Return [X, Y] of the center of cell containing provided text 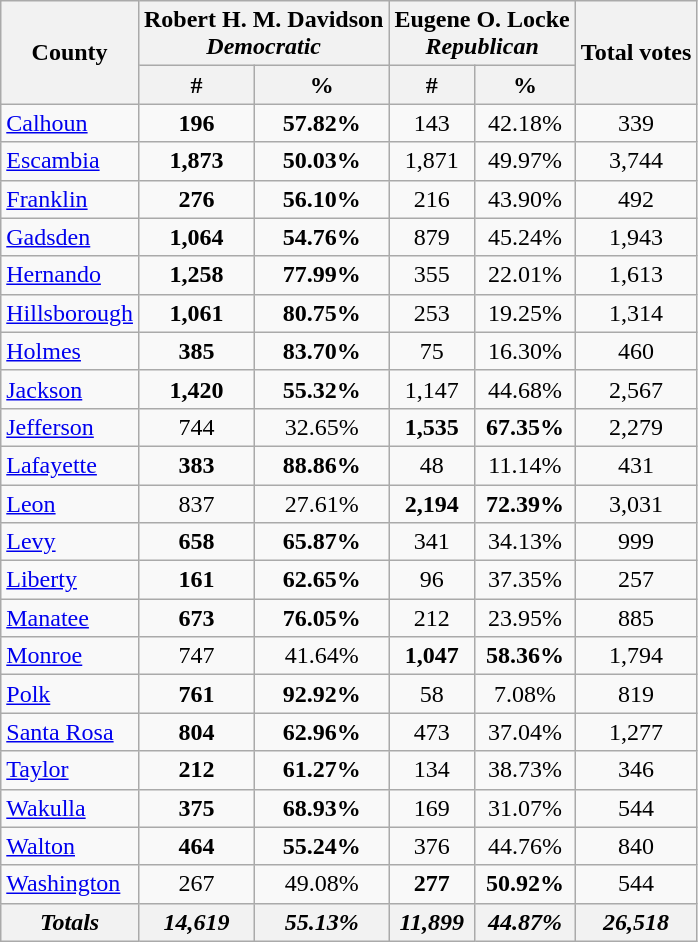
1,535 [432, 427]
19.25% [526, 313]
385 [196, 351]
Franklin [70, 199]
Totals [70, 922]
34.13% [526, 542]
1,064 [196, 237]
253 [432, 313]
31.07% [526, 808]
673 [196, 618]
658 [196, 542]
11,899 [432, 922]
464 [196, 846]
Hillsborough [70, 313]
804 [196, 732]
339 [636, 123]
50.03% [322, 161]
Manatee [70, 618]
169 [432, 808]
Jackson [70, 389]
473 [432, 732]
375 [196, 808]
1,258 [196, 275]
840 [636, 846]
80.75% [322, 313]
62.65% [322, 580]
44.76% [526, 846]
22.01% [526, 275]
Escambia [70, 161]
Holmes [70, 351]
143 [432, 123]
County [70, 52]
37.04% [526, 732]
Monroe [70, 656]
1,871 [432, 161]
41.64% [322, 656]
Santa Rosa [70, 732]
134 [432, 770]
2,194 [432, 503]
1,794 [636, 656]
346 [636, 770]
1,047 [432, 656]
1,061 [196, 313]
27.61% [322, 503]
11.14% [526, 465]
26,518 [636, 922]
62.96% [322, 732]
Taylor [70, 770]
49.97% [526, 161]
7.08% [526, 694]
45.24% [526, 237]
Hernando [70, 275]
885 [636, 618]
376 [432, 846]
Washington [70, 884]
1,943 [636, 237]
23.95% [526, 618]
67.35% [526, 427]
161 [196, 580]
Polk [70, 694]
68.93% [322, 808]
257 [636, 580]
75 [432, 351]
196 [196, 123]
Lafayette [70, 465]
1,613 [636, 275]
Eugene O. Locke Republican [482, 34]
55.13% [322, 922]
50.92% [526, 884]
216 [432, 199]
276 [196, 199]
Walton [70, 846]
55.32% [322, 389]
44.68% [526, 389]
1,420 [196, 389]
Leon [70, 503]
16.30% [526, 351]
1,314 [636, 313]
1,147 [432, 389]
58.36% [526, 656]
819 [636, 694]
267 [196, 884]
57.82% [322, 123]
48 [432, 465]
3,031 [636, 503]
Calhoun [70, 123]
460 [636, 351]
Jefferson [70, 427]
54.76% [322, 237]
37.35% [526, 580]
14,619 [196, 922]
999 [636, 542]
761 [196, 694]
Liberty [70, 580]
32.65% [322, 427]
341 [432, 542]
43.90% [526, 199]
1,277 [636, 732]
Robert H. M. Davidson Democratic [263, 34]
Total votes [636, 52]
2,279 [636, 427]
38.73% [526, 770]
76.05% [322, 618]
Gadsden [70, 237]
61.27% [322, 770]
92.92% [322, 694]
837 [196, 503]
72.39% [526, 503]
1,873 [196, 161]
744 [196, 427]
42.18% [526, 123]
58 [432, 694]
49.08% [322, 884]
879 [432, 237]
431 [636, 465]
Levy [70, 542]
83.70% [322, 351]
44.87% [526, 922]
65.87% [322, 542]
55.24% [322, 846]
355 [432, 275]
88.86% [322, 465]
Wakulla [70, 808]
77.99% [322, 275]
492 [636, 199]
3,744 [636, 161]
383 [196, 465]
747 [196, 656]
2,567 [636, 389]
96 [432, 580]
277 [432, 884]
56.10% [322, 199]
